For the text-containing cell, return its midpoint in [X, Y] coordinate format. 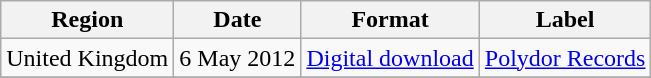
United Kingdom [88, 58]
Format [390, 20]
Digital download [390, 58]
6 May 2012 [238, 58]
Date [238, 20]
Region [88, 20]
Polydor Records [565, 58]
Label [565, 20]
